Capture the cell that displays the provided text and extract its [x, y] central coordinate. 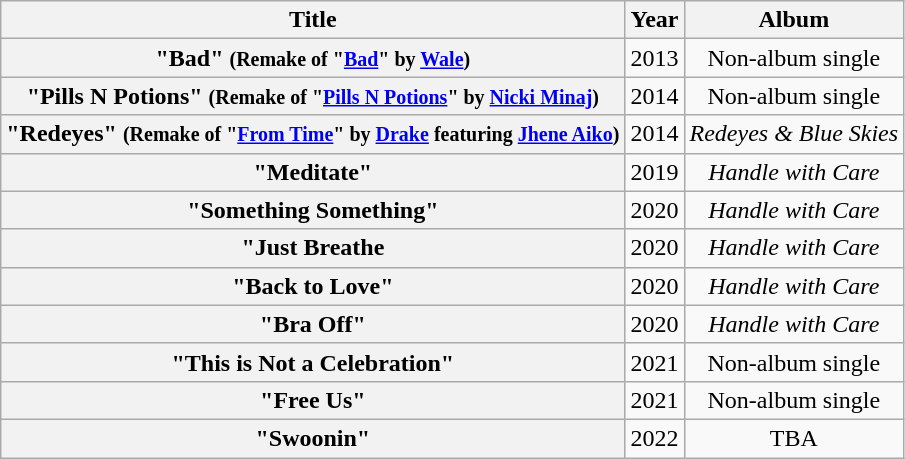
"Bad" (Remake of "Bad" by Wale) [313, 58]
Year [654, 20]
TBA [794, 438]
"Bra Off" [313, 324]
"Meditate" [313, 172]
"Back to Love" [313, 286]
2013 [654, 58]
2019 [654, 172]
"Just Breathe [313, 248]
"This is Not a Celebration" [313, 362]
"Free Us" [313, 400]
"Something Something" [313, 210]
Redeyes & Blue Skies [794, 134]
Album [794, 20]
Title [313, 20]
2022 [654, 438]
"Pills N Potions" (Remake of "Pills N Potions" by Nicki Minaj) [313, 96]
"Swoonin" [313, 438]
"Redeyes" (Remake of "From Time" by Drake featuring Jhene Aiko) [313, 134]
